Extract the (x, y) coordinate from the center of the cell holding the provided text.  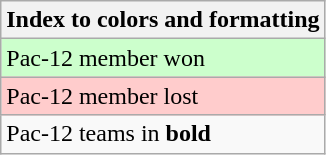
Pac-12 member lost (163, 96)
Pac-12 teams in bold (163, 134)
Pac-12 member won (163, 58)
Index to colors and formatting (163, 20)
